Search for the cell housing the specified text and yield its [X, Y] center coordinate. 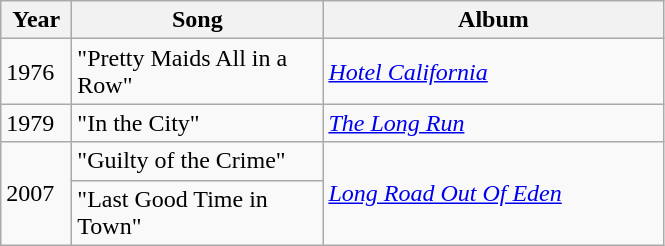
Album [494, 20]
Year [36, 20]
1976 [36, 72]
Hotel California [494, 72]
"Guilty of the Crime" [198, 161]
Song [198, 20]
"Last Good Time in Town" [198, 212]
Long Road Out Of Eden [494, 194]
The Long Run [494, 123]
1979 [36, 123]
"Pretty Maids All in a Row" [198, 72]
2007 [36, 194]
"In the City" [198, 123]
